Find where the given text appears and provide that cell's center as (x, y) coordinate. 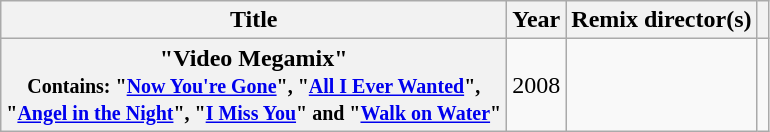
Remix director(s) (662, 20)
Year (536, 20)
Title (254, 20)
2008 (536, 85)
"Video Megamix"Contains: "Now You're Gone", "All I Ever Wanted", "Angel in the Night", "I Miss You" and "Walk on Water" (254, 85)
